Detect which cell encompasses the target text, then output its [X, Y] center coordinate. 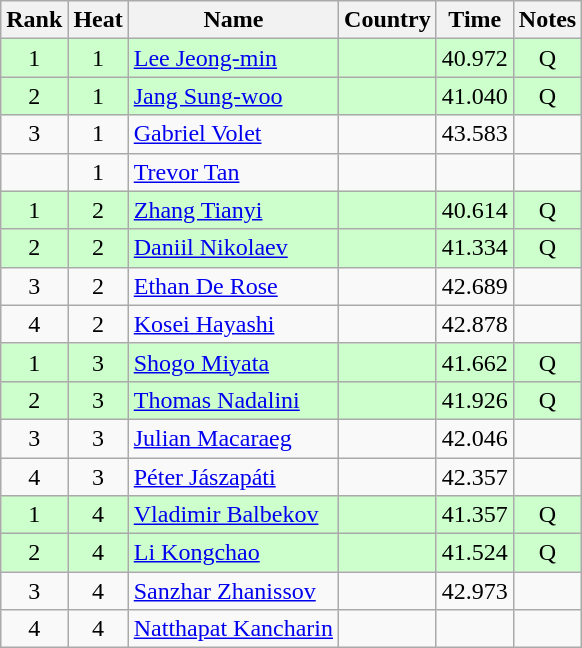
Ethan De Rose [233, 286]
Zhang Tianyi [233, 210]
Trevor Tan [233, 172]
Time [474, 20]
41.926 [474, 400]
42.689 [474, 286]
Vladimir Balbekov [233, 515]
Lee Jeong-min [233, 58]
43.583 [474, 134]
41.662 [474, 362]
40.614 [474, 210]
Julian Macaraeg [233, 438]
Thomas Nadalini [233, 400]
41.524 [474, 553]
Heat [98, 20]
41.334 [474, 248]
Sanzhar Zhanissov [233, 591]
Daniil Nikolaev [233, 248]
42.046 [474, 438]
Jang Sung-woo [233, 96]
Péter Jászapáti [233, 477]
41.040 [474, 96]
Natthapat Kancharin [233, 629]
Rank [34, 20]
Kosei Hayashi [233, 324]
Li Kongchao [233, 553]
40.972 [474, 58]
Name [233, 20]
42.878 [474, 324]
Notes [547, 20]
41.357 [474, 515]
Country [388, 20]
Shogo Miyata [233, 362]
42.973 [474, 591]
Gabriel Volet [233, 134]
42.357 [474, 477]
